Provide the (x, y) coordinate of the cell's center where the given text is located.  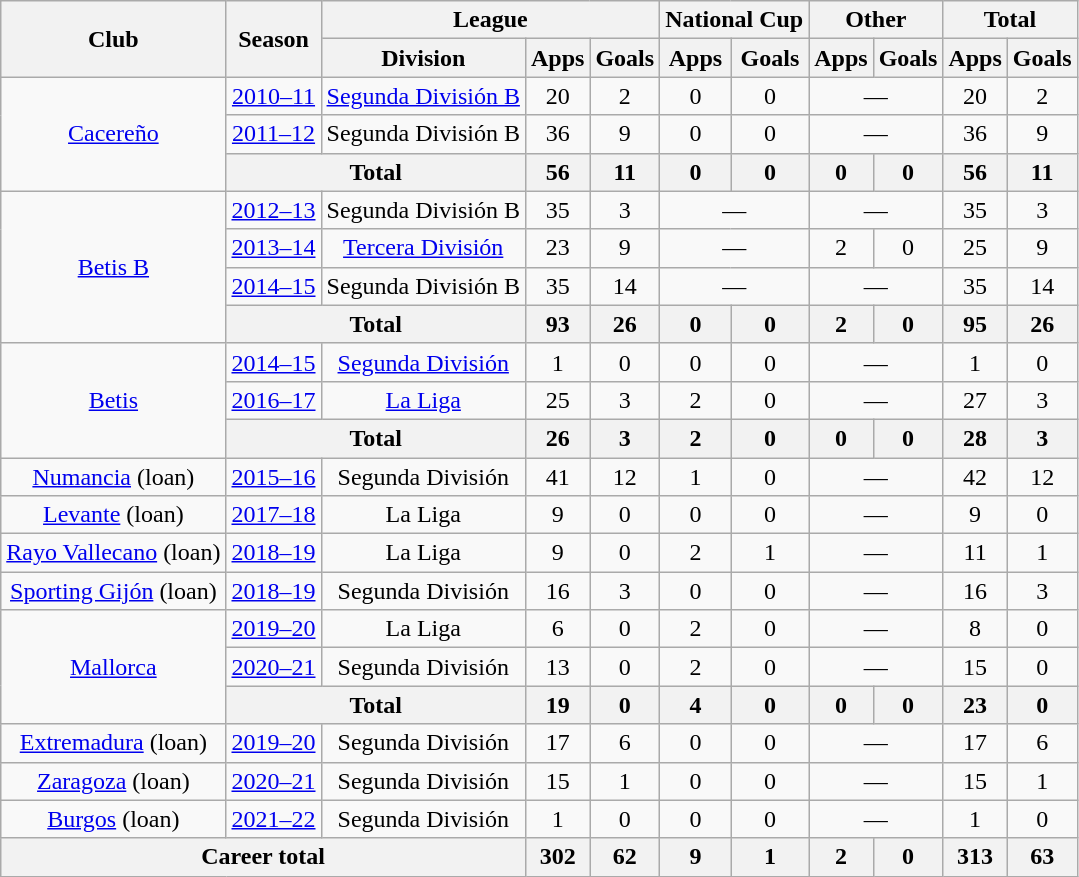
19 (557, 705)
2011–12 (274, 134)
National Cup (734, 20)
41 (557, 477)
302 (557, 857)
League (490, 20)
Club (114, 39)
2012–13 (274, 210)
Sporting Gijón (loan) (114, 591)
27 (975, 400)
93 (557, 324)
2017–18 (274, 515)
Betis (114, 400)
Betis B (114, 267)
Rayo Vallecano (loan) (114, 553)
Levante (loan) (114, 515)
2021–22 (274, 819)
Mallorca (114, 667)
Numancia (loan) (114, 477)
62 (625, 857)
Tercera División (423, 248)
Burgos (loan) (114, 819)
42 (975, 477)
2016–17 (274, 400)
13 (557, 667)
2010–11 (274, 96)
Season (274, 39)
28 (975, 438)
Career total (264, 857)
95 (975, 324)
2013–14 (274, 248)
2015–16 (274, 477)
Zaragoza (loan) (114, 781)
Extremadura (loan) (114, 743)
8 (975, 629)
4 (696, 705)
313 (975, 857)
Other (876, 20)
63 (1042, 857)
Division (423, 58)
Cacereño (114, 134)
